Pinpoint the cell where the given text exists, returning its [x, y] midpoint coordinate. 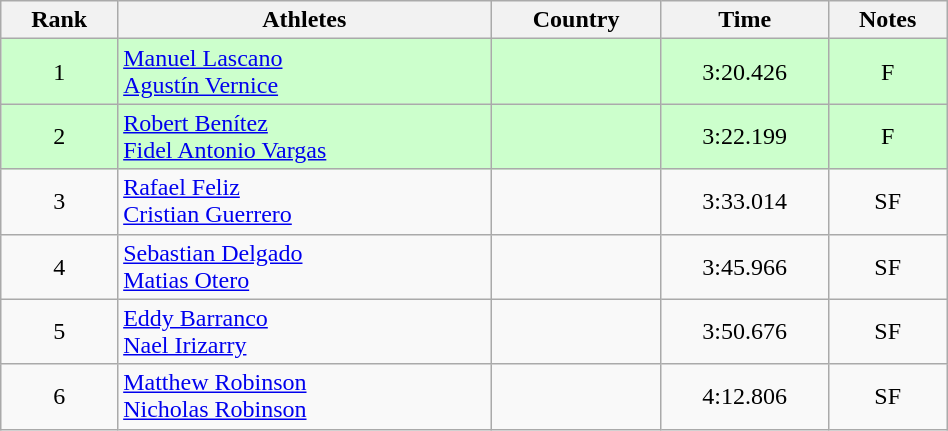
3:22.199 [744, 136]
4:12.806 [744, 396]
Eddy BarrancoNael Irizarry [304, 332]
4 [60, 266]
Athletes [304, 20]
3:50.676 [744, 332]
Robert BenítezFidel Antonio Vargas [304, 136]
6 [60, 396]
5 [60, 332]
Notes [888, 20]
Time [744, 20]
Manuel LascanoAgustín Vernice [304, 72]
Sebastian DelgadoMatias Otero [304, 266]
1 [60, 72]
2 [60, 136]
Rank [60, 20]
Matthew RobinsonNicholas Robinson [304, 396]
3:45.966 [744, 266]
Rafael FelizCristian Guerrero [304, 202]
3 [60, 202]
3:20.426 [744, 72]
Country [576, 20]
3:33.014 [744, 202]
